Identify which cell holds the provided text, then report its [x, y] central coordinate. 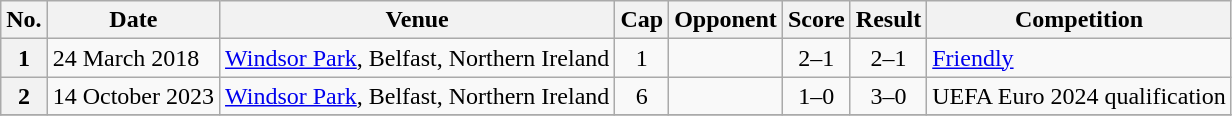
24 March 2018 [133, 58]
No. [24, 20]
Competition [1080, 20]
Venue [418, 20]
Friendly [1080, 58]
Date [133, 20]
Cap [642, 20]
3–0 [888, 96]
Score [816, 20]
Result [888, 20]
UEFA Euro 2024 qualification [1080, 96]
Opponent [726, 20]
6 [642, 96]
1–0 [816, 96]
2 [24, 96]
14 October 2023 [133, 96]
